Capture the cell that displays the provided text and extract its [x, y] central coordinate. 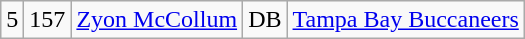
157 [48, 20]
Zyon McCollum [157, 20]
Tampa Bay Buccaneers [406, 20]
5 [12, 20]
DB [265, 20]
